Capture the cell that displays the provided text and extract its [x, y] central coordinate. 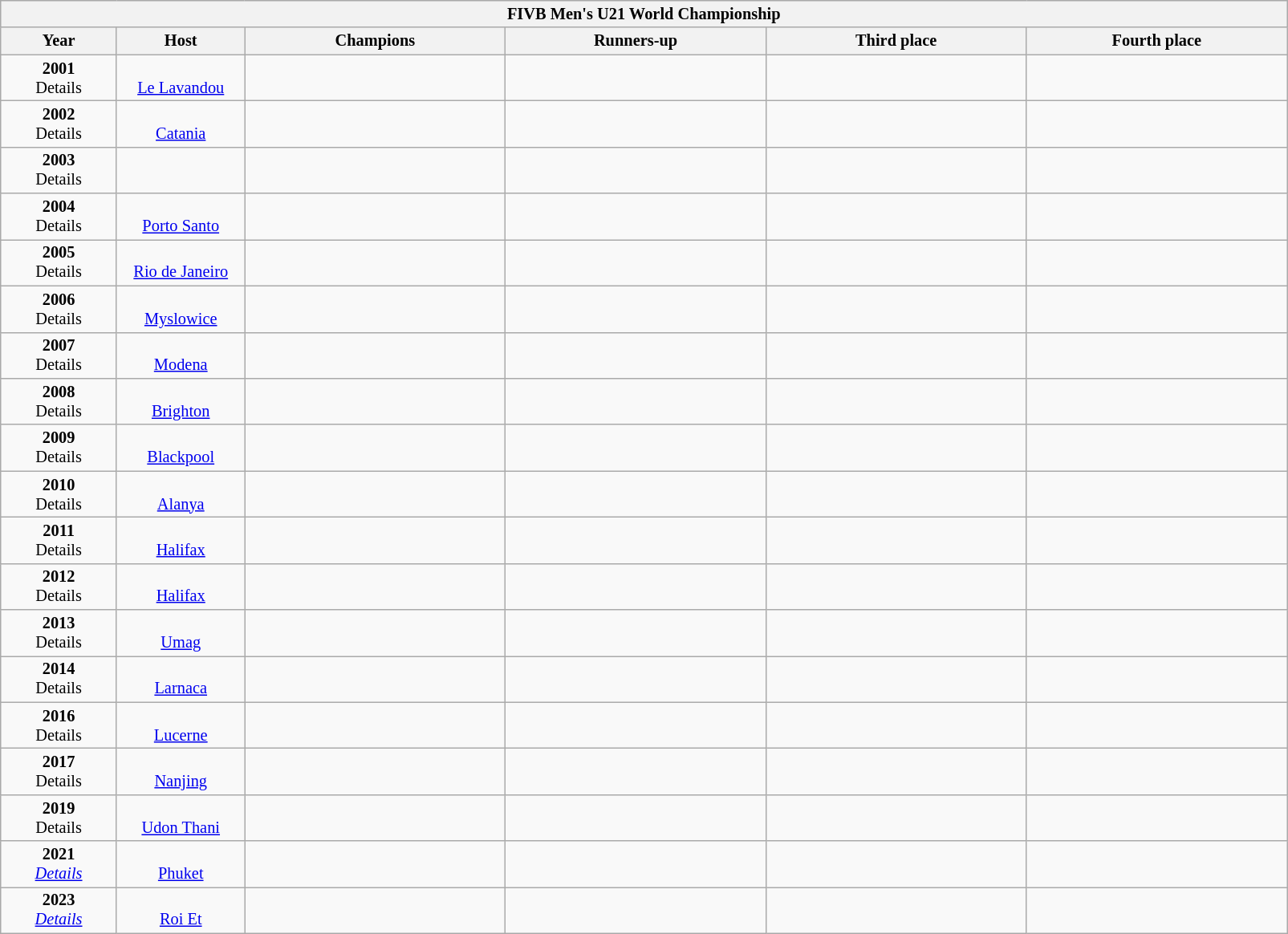
2010 Details [59, 494]
Myslowice [181, 309]
2005 Details [59, 262]
2009 Details [59, 448]
2002 Details [59, 124]
2007 Details [59, 355]
2011 Details [59, 540]
2019 Details [59, 818]
Year [59, 41]
2014 Details [59, 679]
2023Details [59, 910]
2013 Details [59, 633]
Host [181, 41]
Porto Santo [181, 217]
Runners-up [636, 41]
Udon Thani [181, 818]
Lucerne [181, 725]
2006 Details [59, 309]
2017 Details [59, 771]
2021Details [59, 864]
Champions [376, 41]
FIVB Men's U21 World Championship [644, 14]
Fourth place [1157, 41]
Nanjing [181, 771]
2003 Details [59, 170]
Catania [181, 124]
2008 Details [59, 401]
2016 Details [59, 725]
Blackpool [181, 448]
Brighton [181, 401]
Larnaca [181, 679]
Phuket [181, 864]
Le Lavandou [181, 78]
Alanya [181, 494]
Roi Et [181, 910]
2004 Details [59, 217]
Rio de Janeiro [181, 262]
Third place [896, 41]
2001 Details [59, 78]
Modena [181, 355]
Umag [181, 633]
2012 Details [59, 587]
